Find where the given text appears and provide that cell's center as [X, Y] coordinate. 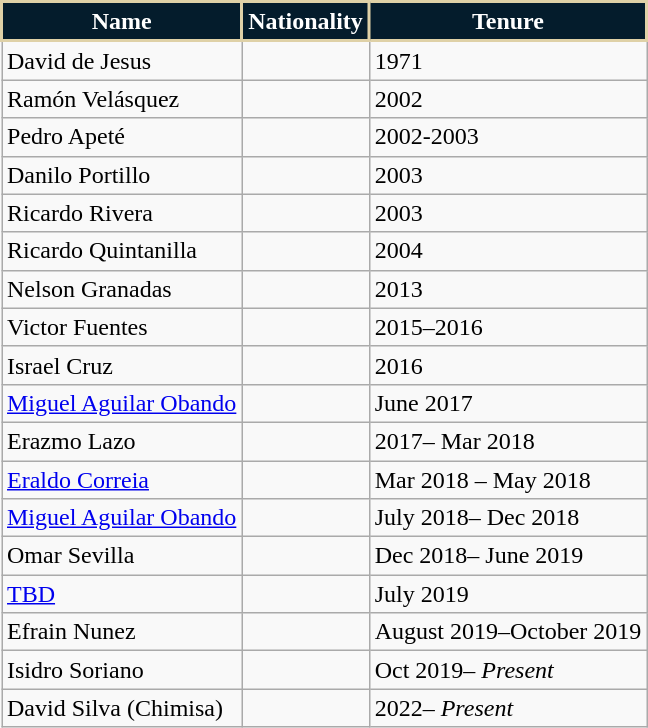
Dec 2018– June 2019 [508, 556]
Isidro Soriano [122, 670]
Danilo Portillo [122, 175]
Ramón Velásquez [122, 99]
David de Jesus [122, 60]
TBD [122, 594]
2002-2003 [508, 137]
2015–2016 [508, 327]
July 2018– Dec 2018 [508, 518]
Nelson Granadas [122, 289]
Erazmo Lazo [122, 441]
David Silva (Chimisa) [122, 708]
Omar Sevilla [122, 556]
Tenure [508, 22]
2004 [508, 251]
June 2017 [508, 403]
1971 [508, 60]
Efrain Nunez [122, 632]
Eraldo Correia [122, 479]
Name [122, 22]
Mar 2018 – May 2018 [508, 479]
Pedro Apeté [122, 137]
August 2019–October 2019 [508, 632]
July 2019 [508, 594]
Ricardo Quintanilla [122, 251]
2002 [508, 99]
Israel Cruz [122, 365]
2017– Mar 2018 [508, 441]
2013 [508, 289]
2022– Present [508, 708]
Oct 2019– Present [508, 670]
2016 [508, 365]
Ricardo Rivera [122, 213]
Victor Fuentes [122, 327]
Nationality [306, 22]
